Determine the [X, Y] coordinate at the center of the cell enclosing the given text.  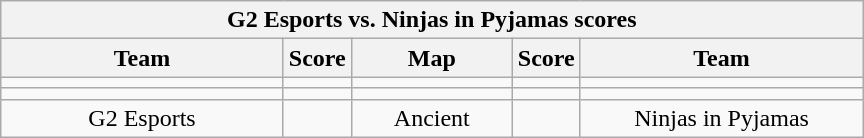
Ninjas in Pyjamas [722, 118]
G2 Esports [142, 118]
Map [432, 58]
Ancient [432, 118]
G2 Esports vs. Ninjas in Pyjamas scores [432, 20]
